Determine the [x, y] coordinate at the center of the cell enclosing the given text.  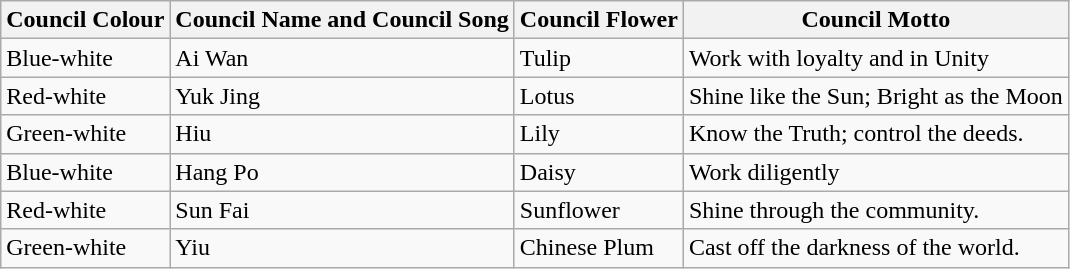
Hang Po [342, 172]
Sunflower [598, 210]
Tulip [598, 58]
Chinese Plum [598, 248]
Know the Truth; control the deeds. [876, 134]
Lily [598, 134]
Council Colour [86, 20]
Ai Wan [342, 58]
Yuk Jing [342, 96]
Shine through the community. [876, 210]
Work diligently [876, 172]
Cast off the darkness of the world. [876, 248]
Yiu [342, 248]
Work with loyalty and in Unity [876, 58]
Shine like the Sun; Bright as the Moon [876, 96]
Hiu [342, 134]
Council Motto [876, 20]
Lotus [598, 96]
Sun Fai [342, 210]
Council Flower [598, 20]
Council Name and Council Song [342, 20]
Daisy [598, 172]
